Search for the cell housing the specified text and yield its (x, y) center coordinate. 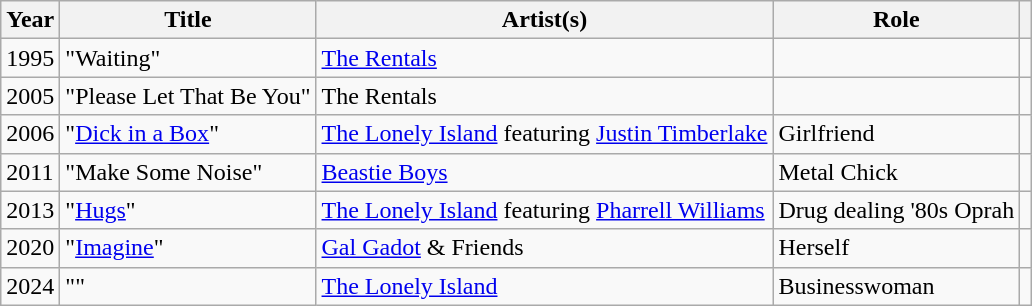
The Lonely Island featuring Justin Timberlake (544, 134)
Role (896, 20)
2020 (30, 248)
"Please Let That Be You" (188, 96)
Beastie Boys (544, 172)
"Hugs" (188, 210)
2006 (30, 134)
The Lonely Island featuring Pharrell Williams (544, 210)
1995 (30, 58)
Girlfriend (896, 134)
2011 (30, 172)
Year (30, 20)
Title (188, 20)
Gal Gadot & Friends (544, 248)
"" (188, 286)
The Lonely Island (544, 286)
2005 (30, 96)
"Waiting" (188, 58)
"Make Some Noise" (188, 172)
2024 (30, 286)
Artist(s) (544, 20)
2013 (30, 210)
"Dick in a Box" (188, 134)
Metal Chick (896, 172)
Drug dealing '80s Oprah (896, 210)
Herself (896, 248)
Businesswoman (896, 286)
"Imagine" (188, 248)
